Identify which cell holds the provided text, then report its [x, y] central coordinate. 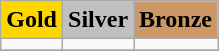
Silver [98, 20]
Gold [32, 20]
Bronze [176, 20]
